Return (X, Y) of the center of cell containing provided text 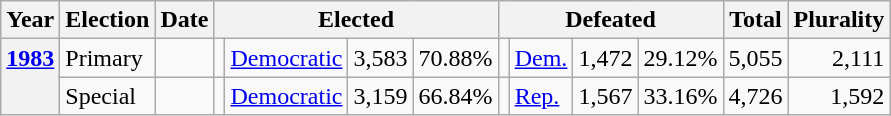
Date (184, 20)
1,472 (606, 58)
Dem. (541, 58)
Election (108, 20)
5,055 (756, 58)
2,111 (839, 58)
1983 (30, 77)
Defeated (610, 20)
66.84% (456, 96)
Plurality (839, 20)
Primary (108, 58)
1,567 (606, 96)
Rep. (541, 96)
Year (30, 20)
Total (756, 20)
1,592 (839, 96)
Special (108, 96)
Elected (356, 20)
3,159 (380, 96)
4,726 (756, 96)
70.88% (456, 58)
3,583 (380, 58)
29.12% (680, 58)
33.16% (680, 96)
